Locate the cell with the specified text and output its [X, Y] center coordinate. 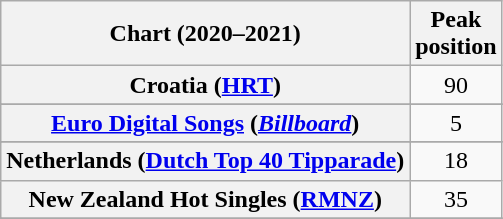
New Zealand Hot Singles (RMNZ) [206, 199]
35 [456, 199]
Netherlands (Dutch Top 40 Tipparade) [206, 161]
Chart (2020–2021) [206, 34]
Croatia (HRT) [206, 85]
Peakposition [456, 34]
5 [456, 123]
18 [456, 161]
Euro Digital Songs (Billboard) [206, 123]
90 [456, 85]
